For the text-containing cell, return its midpoint in [X, Y] coordinate format. 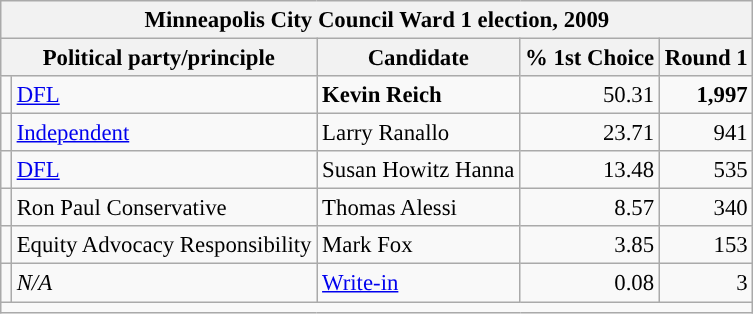
13.48 [590, 170]
Equity Advocacy Responsibility [164, 245]
Round 1 [706, 58]
Political party/principle [159, 58]
Write-in [418, 283]
535 [706, 170]
8.57 [590, 208]
Mark Fox [418, 245]
Candidate [418, 58]
23.71 [590, 133]
Larry Ranallo [418, 133]
% 1st Choice [590, 58]
340 [706, 208]
153 [706, 245]
Thomas Alessi [418, 208]
Susan Howitz Hanna [418, 170]
Kevin Reich [418, 95]
0.08 [590, 283]
Ron Paul Conservative [164, 208]
Minneapolis City Council Ward 1 election, 2009 [377, 20]
1,997 [706, 95]
Independent [164, 133]
50.31 [590, 95]
3 [706, 283]
N/A [164, 283]
3.85 [590, 245]
941 [706, 133]
